Provide the [X, Y] coordinate of the cell's center where the given text is located.  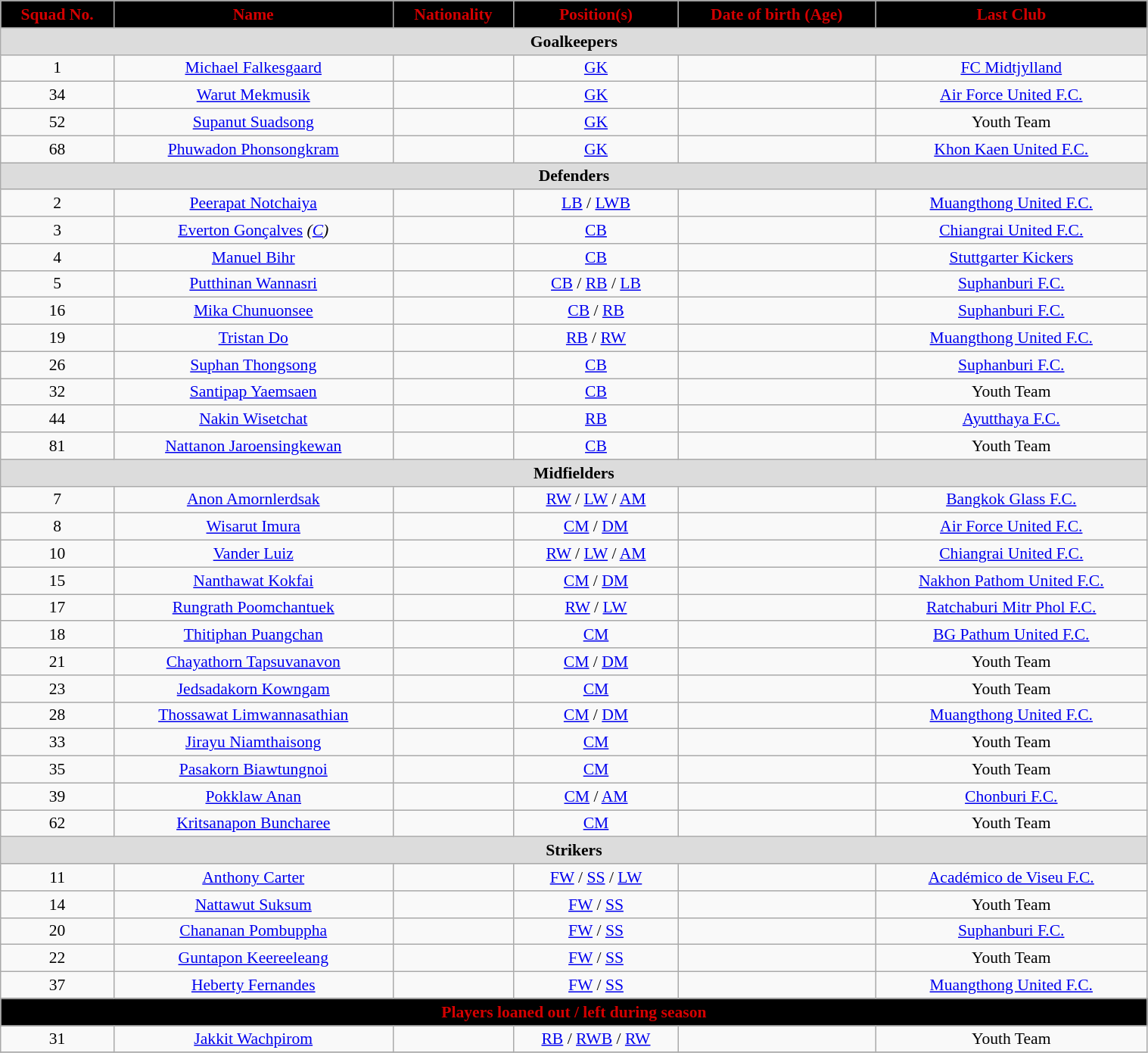
CB / RB / LB [596, 284]
Nakin Wisetchat [253, 419]
BG Pathum United F.C. [1012, 635]
Guntapon Keereeleang [253, 958]
11 [58, 877]
Peerapat Notchaiya [253, 204]
Thitiphan Puangchan [253, 635]
2 [58, 204]
RB / RWB / RW [596, 1039]
Bangkok Glass F.C. [1012, 500]
Chananan Pombuppha [253, 931]
CB / RB [596, 311]
Squad No. [58, 14]
RB [596, 419]
Pokklaw Anan [253, 796]
RW / LW [596, 608]
Académico de Viseu F.C. [1012, 877]
81 [58, 446]
20 [58, 931]
31 [58, 1039]
32 [58, 392]
22 [58, 958]
Ayutthaya F.C. [1012, 419]
39 [58, 796]
Position(s) [596, 14]
Everton Gonçalves (C) [253, 230]
15 [58, 581]
26 [58, 365]
21 [58, 662]
Nattanon Jaroensingkewan [253, 446]
Michael Falkesgaard [253, 68]
Supanut Suadsong [253, 123]
Nanthawat Kokfai [253, 581]
Tristan Do [253, 338]
Ratchaburi Mitr Phol F.C. [1012, 608]
Nattawut Suksum [253, 905]
Manuel Bihr [253, 257]
14 [58, 905]
8 [58, 527]
Last Club [1012, 14]
10 [58, 554]
Nationality [453, 14]
16 [58, 311]
52 [58, 123]
Mika Chunuonsee [253, 311]
Players loaned out / left during season [574, 1012]
Jakkit Wachpirom [253, 1039]
44 [58, 419]
Nakhon Pathom United F.C. [1012, 581]
Chayathorn Tapsuvanavon [253, 662]
35 [58, 770]
Rungrath Poomchantuek [253, 608]
7 [58, 500]
5 [58, 284]
Defenders [574, 176]
Strikers [574, 851]
Midfielders [574, 473]
FW / SS / LW [596, 877]
Date of birth (Age) [776, 14]
18 [58, 635]
Phuwadon Phonsongkram [253, 149]
62 [58, 824]
Goalkeepers [574, 42]
CM / AM [596, 796]
Thossawat Limwannasathian [253, 715]
17 [58, 608]
4 [58, 257]
FC Midtjylland [1012, 68]
Vander Luiz [253, 554]
Anon Amornlerdsak [253, 500]
RB / RW [596, 338]
Suphan Thongsong [253, 365]
Jirayu Niamthaisong [253, 743]
Anthony Carter [253, 877]
23 [58, 689]
Heberty Fernandes [253, 986]
Chonburi F.C. [1012, 796]
34 [58, 95]
Kritsanapon Buncharee [253, 824]
Stuttgarter Kickers [1012, 257]
37 [58, 986]
Santipap Yaemsaen [253, 392]
33 [58, 743]
Name [253, 14]
Khon Kaen United F.C. [1012, 149]
68 [58, 149]
1 [58, 68]
Jedsadakorn Kowngam [253, 689]
LB / LWB [596, 204]
Wisarut Imura [253, 527]
Putthinan Wannasri [253, 284]
3 [58, 230]
19 [58, 338]
Warut Mekmusik [253, 95]
28 [58, 715]
Pasakorn Biawtungnoi [253, 770]
